Pinpoint the cell where the given text exists, returning its (X, Y) midpoint coordinate. 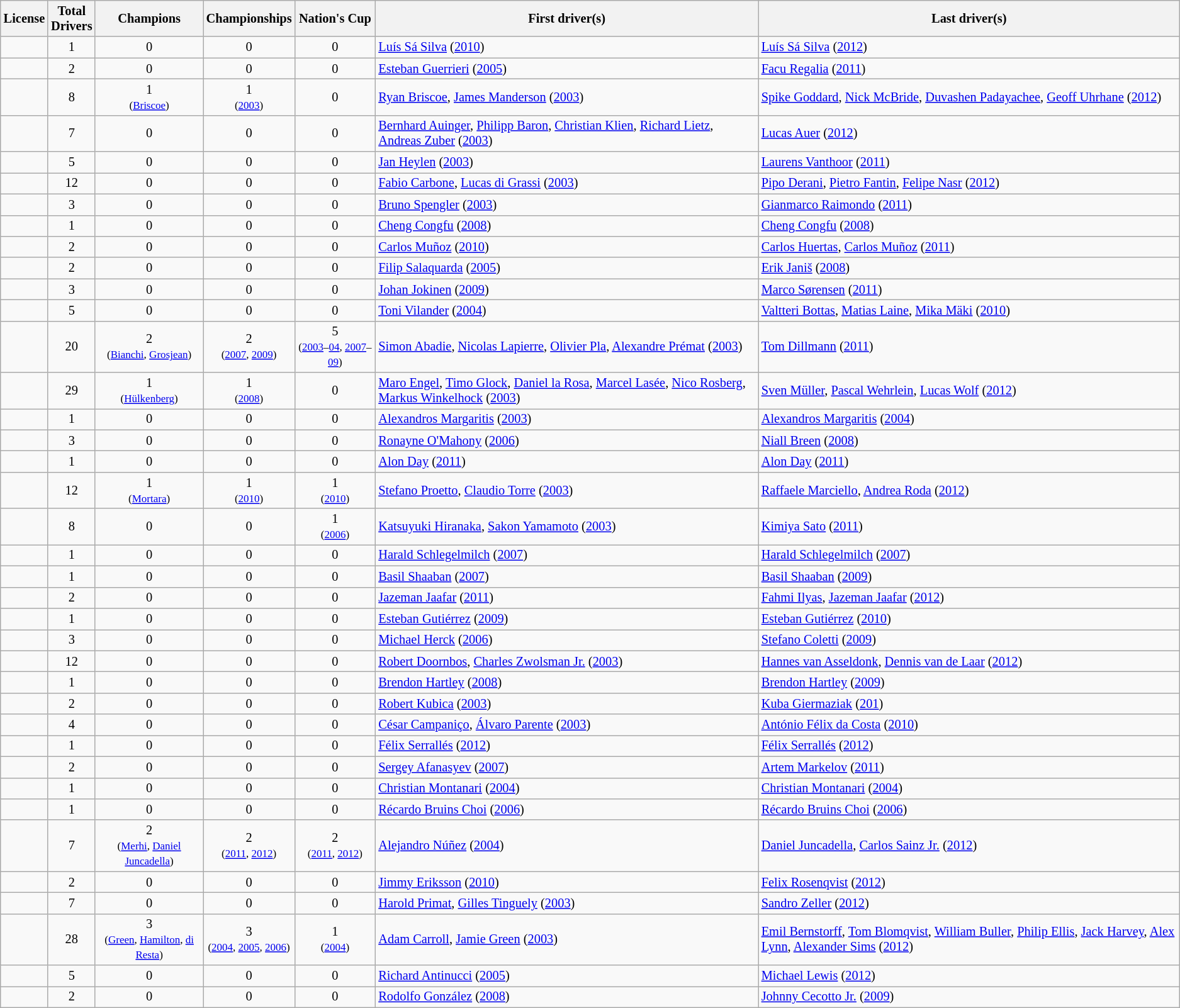
Last driver(s) (969, 18)
1(Mortara) (149, 490)
Sergey Afanasyev (2007) (566, 767)
Rodolfo González (2008) (566, 997)
3(Green, Hamilton, di Resta) (149, 939)
César Campaniço, Álvaro Parente (2003) (566, 725)
Toni Vilander (2004) (566, 310)
1(2008) (249, 391)
5(2003–04, 2007–09) (335, 347)
1(Briscoe) (149, 97)
Daniel Juncadella, Carlos Sainz Jr. (2012) (969, 846)
1(2004) (335, 939)
Facu Regalia (2011) (969, 69)
Spike Goddard, Nick McBride, Duvashen Padayachee, Geoff Uhrhane (2012) (969, 97)
Erik Janiš (2008) (969, 268)
Emil Bernstorff, Tom Blomqvist, William Buller, Philip Ellis, Jack Harvey, Alex Lynn, Alexander Sims (2012) (969, 939)
Filip Salaquarda (2005) (566, 268)
Johan Jokinen (2009) (566, 289)
Laurens Vanthoor (2011) (969, 162)
Johnny Cecotto Jr. (2009) (969, 997)
Lucas Auer (2012) (969, 133)
Michael Lewis (2012) (969, 976)
Fabio Carbone, Lucas di Grassi (2003) (566, 183)
1(Hülkenberg) (149, 391)
Stefano Proetto, Claudio Torre (2003) (566, 490)
Nation's Cup (335, 18)
Alejandro Núñez (2004) (566, 846)
2(2007, 2009) (249, 347)
4 (72, 725)
António Félix da Costa (2010) (969, 725)
1(2006) (335, 527)
Basil Shaaban (2007) (566, 576)
Valtteri Bottas, Matias Laine, Mika Mäki (2010) (969, 310)
Jimmy Eriksson (2010) (566, 882)
Carlos Muñoz (2010) (566, 247)
Basil Shaaban (2009) (969, 576)
Tom Dillmann (2011) (969, 347)
20 (72, 347)
Jan Heylen (2003) (566, 162)
TotalDrivers (72, 18)
Ronayne O'Mahony (2006) (566, 440)
Gianmarco Raimondo (2011) (969, 204)
Robert Doornbos, Charles Zwolsman Jr. (2003) (566, 661)
Michael Herck (2006) (566, 640)
Championships (249, 18)
1(2003) (249, 97)
Alexandros Margaritis (2004) (969, 419)
Hannes van Asseldonk, Dennis van de Laar (2012) (969, 661)
Fahmi Ilyas, Jazeman Jaafar (2012) (969, 598)
Marco Sørensen (2011) (969, 289)
Robert Kubica (2003) (566, 703)
29 (72, 391)
Sven Müller, Pascal Wehrlein, Lucas Wolf (2012) (969, 391)
28 (72, 939)
Alexandros Margaritis (2003) (566, 419)
Katsuyuki Hiranaka, Sakon Yamamoto (2003) (566, 527)
Harold Primat, Gilles Tinguely (2003) (566, 903)
Sandro Zeller (2012) (969, 903)
Champions (149, 18)
3(2004, 2005, 2006) (249, 939)
2(Merhi, Daniel Juncadella) (149, 846)
Esteban Guerrieri (2005) (566, 69)
Simon Abadie, Nicolas Lapierre, Olivier Pla, Alexandre Prémat (2003) (566, 347)
Jazeman Jaafar (2011) (566, 598)
Luís Sá Silva (2012) (969, 47)
Stefano Coletti (2009) (969, 640)
2(Bianchi, Grosjean) (149, 347)
Maro Engel, Timo Glock, Daniel la Rosa, Marcel Lasée, Nico Rosberg, Markus Winkelhock (2003) (566, 391)
Kuba Giermaziak (201) (969, 703)
Esteban Gutiérrez (2010) (969, 619)
Bernhard Auinger, Philipp Baron, Christian Klien, Richard Lietz, Andreas Zuber (2003) (566, 133)
First driver(s) (566, 18)
Felix Rosenqvist (2012) (969, 882)
Kimiya Sato (2011) (969, 527)
Artem Markelov (2011) (969, 767)
Pipo Derani, Pietro Fantin, Felipe Nasr (2012) (969, 183)
Bruno Spengler (2003) (566, 204)
Brendon Hartley (2009) (969, 682)
Brendon Hartley (2008) (566, 682)
Niall Breen (2008) (969, 440)
Raffaele Marciello, Andrea Roda (2012) (969, 490)
Adam Carroll, Jamie Green (2003) (566, 939)
Luís Sá Silva (2010) (566, 47)
Richard Antinucci (2005) (566, 976)
Ryan Briscoe, James Manderson (2003) (566, 97)
Carlos Huertas, Carlos Muñoz (2011) (969, 247)
License (24, 18)
Esteban Gutiérrez (2009) (566, 619)
